Scan for the cell matching the given text and deliver its (x, y) coordinate at center. 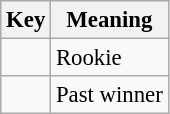
Rookie (110, 58)
Past winner (110, 95)
Key (26, 20)
Meaning (110, 20)
